Detect which cell encompasses the target text, then output its [x, y] center coordinate. 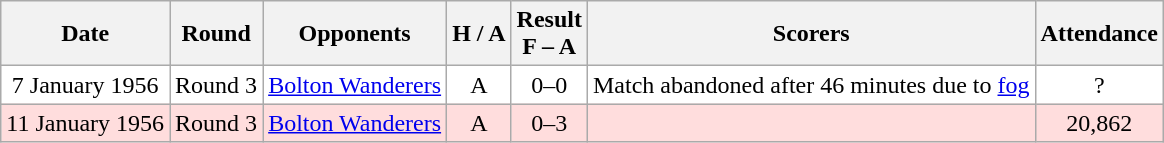
Match abandoned after 46 minutes due to fog [811, 85]
Attendance [1099, 34]
Opponents [355, 34]
Date [86, 34]
Round [216, 34]
H / A [479, 34]
ResultF – A [549, 34]
? [1099, 85]
0–0 [549, 85]
20,862 [1099, 123]
0–3 [549, 123]
Scorers [811, 34]
11 January 1956 [86, 123]
7 January 1956 [86, 85]
